For the text-containing cell, return its midpoint in [x, y] coordinate format. 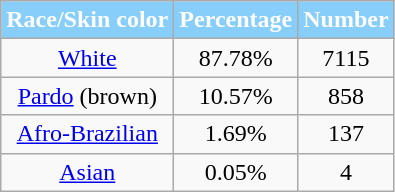
4 [346, 172]
858 [346, 96]
7115 [346, 58]
Asian [88, 172]
Pardo (brown) [88, 96]
87.78% [236, 58]
Afro-Brazilian [88, 134]
10.57% [236, 96]
137 [346, 134]
0.05% [236, 172]
White [88, 58]
Percentage [236, 20]
1.69% [236, 134]
Number [346, 20]
Race/Skin color [88, 20]
